Determine the [X, Y] coordinate at the center of the cell enclosing the given text.  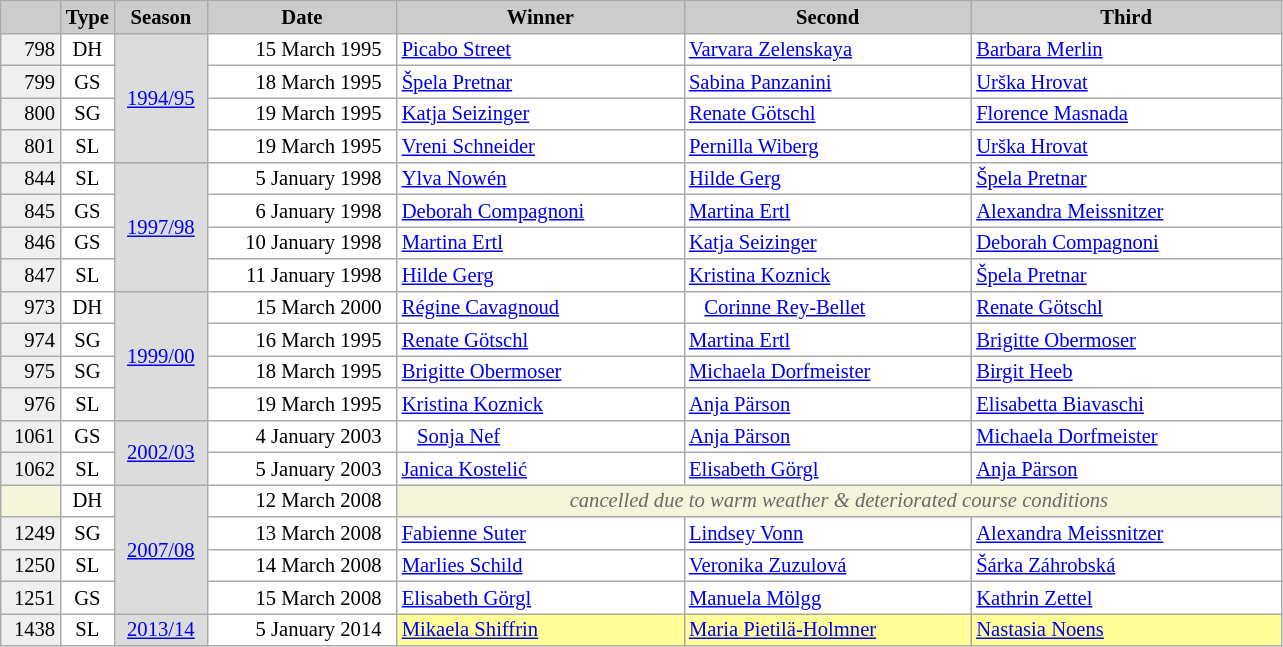
801 [30, 146]
Veronika Zuzulová [828, 565]
Picabo Street [540, 49]
16 March 1995 [302, 339]
Third [1126, 16]
1999/00 [161, 356]
Nastasia Noens [1126, 629]
Birgit Heeb [1126, 371]
973 [30, 307]
799 [30, 81]
Marlies Schild [540, 565]
2013/14 [161, 629]
Second [828, 16]
846 [30, 242]
15 March 2000 [302, 307]
1438 [30, 629]
14 March 2008 [302, 565]
800 [30, 113]
1061 [30, 436]
Maria Pietilä-Holmner [828, 629]
Mikaela Shiffrin [540, 629]
Fabienne Suter [540, 532]
Šárka Záhrobská [1126, 565]
Pernilla Wiberg [828, 146]
11 January 1998 [302, 274]
1994/95 [161, 98]
844 [30, 178]
Date [302, 16]
Varvara Zelenskaya [828, 49]
cancelled due to warm weather & deteriorated course conditions [839, 500]
975 [30, 371]
13 March 2008 [302, 532]
1250 [30, 565]
Ylva Nowén [540, 178]
1251 [30, 597]
5 January 1998 [302, 178]
15 March 2008 [302, 597]
Type [88, 16]
Régine Cavagnoud [540, 307]
Sabina Panzanini [828, 81]
12 March 2008 [302, 500]
4 January 2003 [302, 436]
Winner [540, 16]
Florence Masnada [1126, 113]
Sonja Nef [540, 436]
1062 [30, 468]
976 [30, 404]
798 [30, 49]
Lindsey Vonn [828, 532]
1249 [30, 532]
Kathrin Zettel [1126, 597]
6 January 1998 [302, 210]
10 January 1998 [302, 242]
5 January 2014 [302, 629]
15 March 1995 [302, 49]
845 [30, 210]
2007/08 [161, 548]
Janica Kostelić [540, 468]
Corinne Rey-Bellet [828, 307]
Vreni Schneider [540, 146]
1997/98 [161, 226]
Manuela Mölgg [828, 597]
847 [30, 274]
974 [30, 339]
Season [161, 16]
Barbara Merlin [1126, 49]
Elisabetta Biavaschi [1126, 404]
2002/03 [161, 452]
5 January 2003 [302, 468]
